Return the [x, y] coordinate for the center point of the cell that contains the specified text.  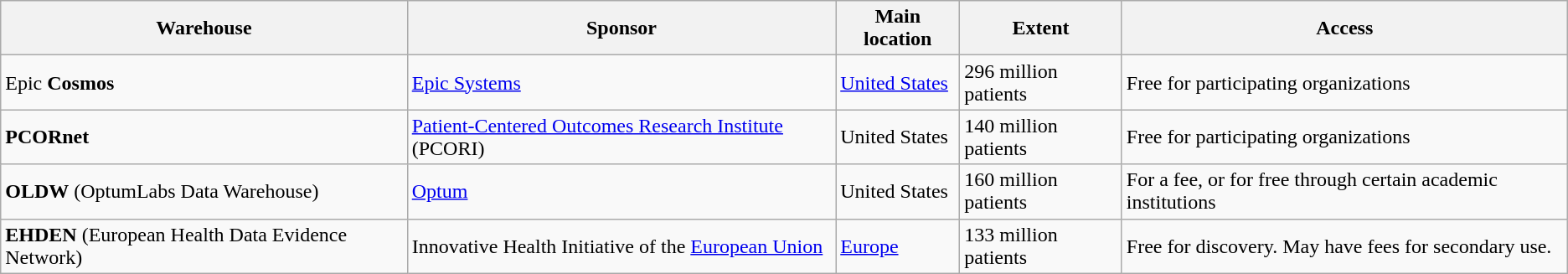
Epic Systems [622, 82]
OLDW (OptumLabs Data Warehouse) [204, 191]
PCORnet [204, 137]
Warehouse [204, 28]
Extent [1040, 28]
EHDEN (European Health Data Evidence Network) [204, 246]
160 million patients [1040, 191]
Innovative Health Initiative of the European Union [622, 246]
Sponsor [622, 28]
Europe [898, 246]
133 million patients [1040, 246]
Main location [898, 28]
Epic Cosmos [204, 82]
Optum [622, 191]
For a fee, or for free through certain academic institutions [1344, 191]
140 million patients [1040, 137]
296 million patients [1040, 82]
Access [1344, 28]
Free for discovery. May have fees for secondary use. [1344, 246]
Patient-Centered Outcomes Research Institute (PCORI) [622, 137]
